Detect which cell encompasses the target text, then output its (X, Y) center coordinate. 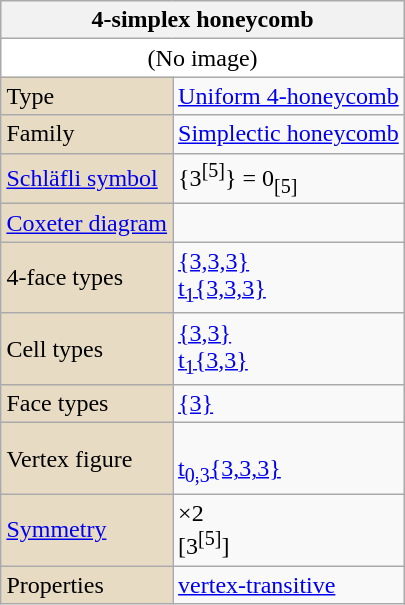
t0,3{3,3,3} (289, 458)
(No image) (202, 58)
Type (87, 96)
{3,3,3}t1{3,3,3} (289, 278)
4-simplex honeycomb (202, 20)
Schläfli symbol (87, 178)
×2[3[5]] (289, 530)
Uniform 4-honeycomb (289, 96)
vertex-transitive (289, 585)
Properties (87, 585)
Vertex figure (87, 458)
{3,3} t1{3,3} (289, 348)
{3[5]} = 0[5] (289, 178)
Family (87, 134)
Cell types (87, 348)
Face types (87, 404)
{3} (289, 404)
Simplectic honeycomb (289, 134)
Symmetry (87, 530)
Coxeter diagram (87, 223)
4-face types (87, 278)
